Determine the (x, y) coordinate at the center of the cell enclosing the given text.  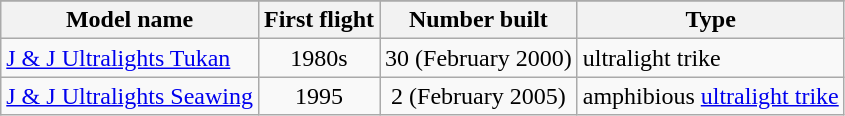
Model name (130, 20)
30 (February 2000) (479, 58)
amphibious ultralight trike (710, 96)
J & J Ultralights Seawing (130, 96)
Type (710, 20)
J & J Ultralights Tukan (130, 58)
2 (February 2005) (479, 96)
1995 (318, 96)
Number built (479, 20)
ultralight trike (710, 58)
First flight (318, 20)
1980s (318, 58)
